Capture the cell that displays the provided text and extract its (X, Y) central coordinate. 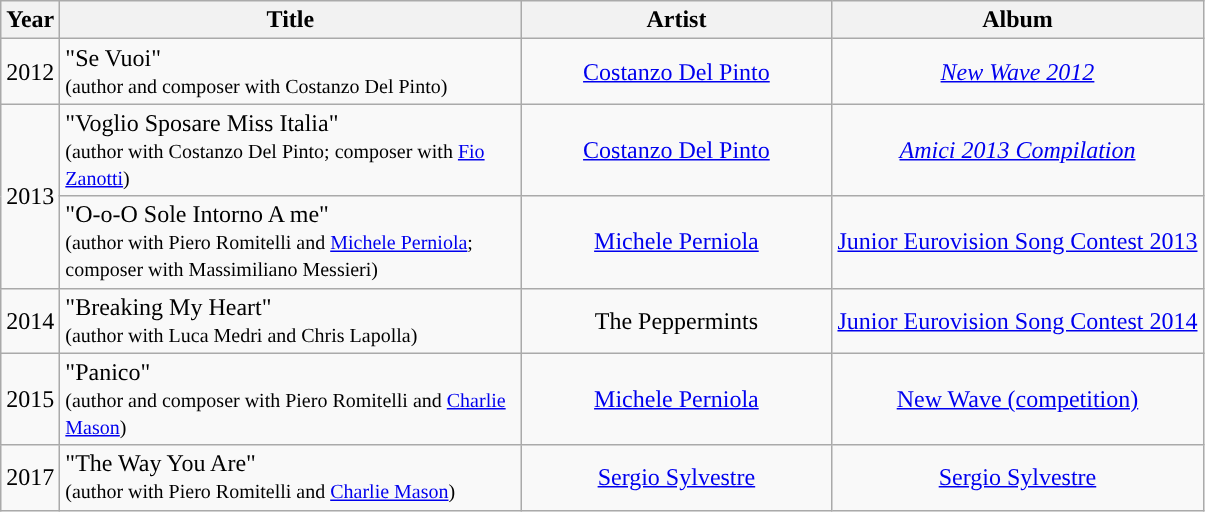
"Se Vuoi"(author and composer with Costanzo Del Pinto) (290, 72)
Junior Eurovision Song Contest 2013 (1018, 242)
Junior Eurovision Song Contest 2014 (1018, 320)
2014 (30, 320)
2013 (30, 196)
2015 (30, 399)
Amici 2013 Compilation (1018, 150)
Title (290, 20)
New Wave (competition) (1018, 399)
"Voglio Sposare Miss Italia"(author with Costanzo Del Pinto; composer with Fio Zanotti) (290, 150)
2012 (30, 72)
2017 (30, 478)
Year (30, 20)
The Peppermints (676, 320)
"Breaking My Heart"(author with Luca Medri and Chris Lapolla) (290, 320)
"The Way You Are"(author with Piero Romitelli and Charlie Mason) (290, 478)
"O-o-O Sole Intorno A me"(author with Piero Romitelli and Michele Perniola; composer with Massimiliano Messieri) (290, 242)
Album (1018, 20)
Artist (676, 20)
"Panico"(author and composer with Piero Romitelli and Charlie Mason) (290, 399)
New Wave 2012 (1018, 72)
